Detect which cell encompasses the target text, then output its [x, y] center coordinate. 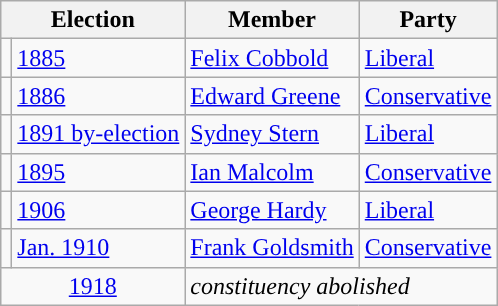
Member [272, 20]
1918 [93, 286]
1885 [98, 58]
Party [428, 20]
Sydney Stern [272, 134]
1886 [98, 96]
constituency abolished [341, 286]
1891 by-election [98, 134]
George Hardy [272, 210]
Election [93, 20]
Felix Cobbold [272, 58]
Edward Greene [272, 96]
Jan. 1910 [98, 248]
Ian Malcolm [272, 172]
Frank Goldsmith [272, 248]
1895 [98, 172]
1906 [98, 210]
